Locate the cell with the specified text and output its [x, y] center coordinate. 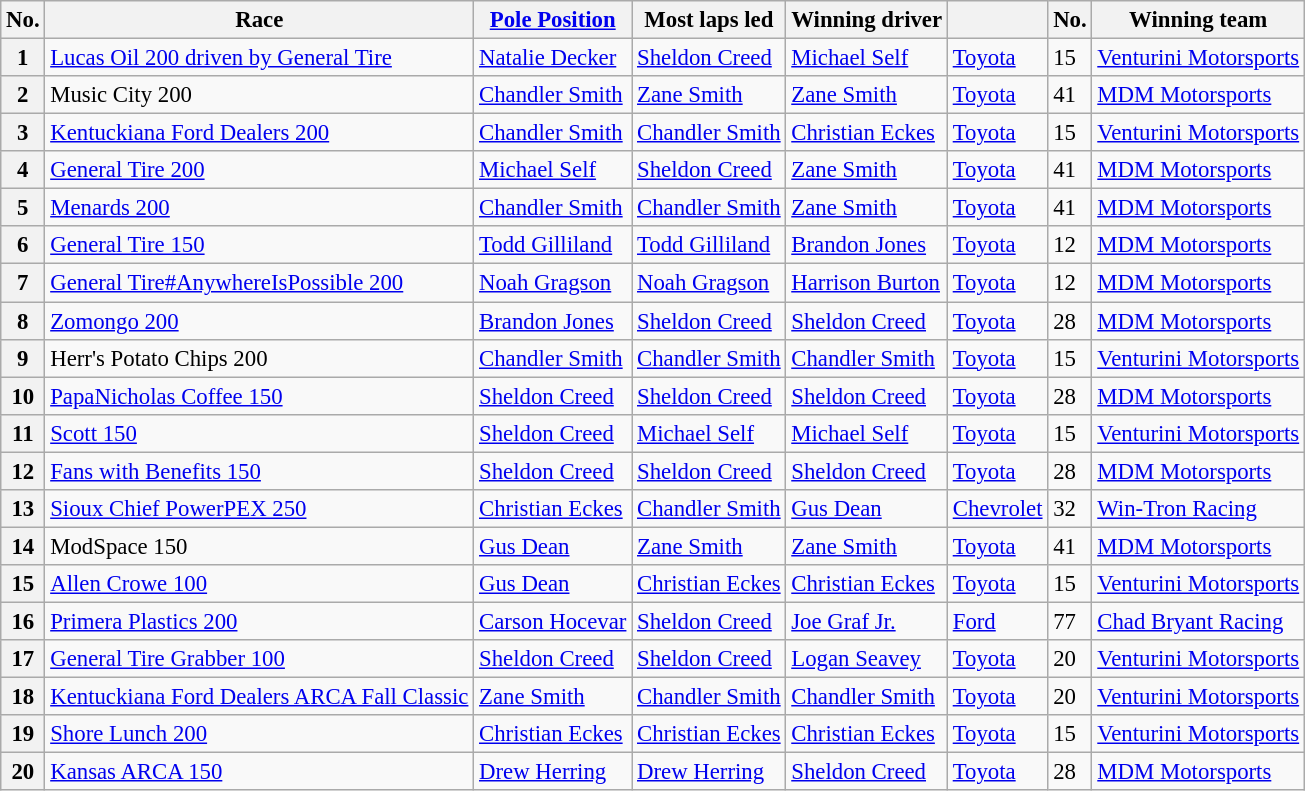
Winning driver [866, 20]
6 [23, 245]
7 [23, 283]
Logan Seavey [866, 659]
3 [23, 133]
Most laps led [709, 20]
8 [23, 321]
Chevrolet [997, 509]
Kentuckiana Ford Dealers 200 [260, 133]
Race [260, 20]
Sioux Chief PowerPEX 250 [260, 509]
Zomongo 200 [260, 321]
5 [23, 208]
Menards 200 [260, 208]
2 [23, 95]
PapaNicholas Coffee 150 [260, 396]
Pole Position [553, 20]
General Tire 150 [260, 245]
Music City 200 [260, 95]
Natalie Decker [553, 58]
9 [23, 358]
ModSpace 150 [260, 546]
Primera Plastics 200 [260, 621]
Harrison Burton [866, 283]
Allen Crowe 100 [260, 584]
11 [23, 433]
1 [23, 58]
77 [1070, 621]
Fans with Benefits 150 [260, 471]
19 [23, 734]
General Tire Grabber 100 [260, 659]
4 [23, 170]
Kansas ARCA 150 [260, 772]
Winning team [1198, 20]
18 [23, 697]
13 [23, 509]
Carson Hocevar [553, 621]
Herr's Potato Chips 200 [260, 358]
Joe Graf Jr. [866, 621]
Lucas Oil 200 driven by General Tire [260, 58]
16 [23, 621]
Chad Bryant Racing [1198, 621]
Win-Tron Racing [1198, 509]
General Tire#AnywhereIsPossible 200 [260, 283]
32 [1070, 509]
17 [23, 659]
Kentuckiana Ford Dealers ARCA Fall Classic [260, 697]
14 [23, 546]
Scott 150 [260, 433]
10 [23, 396]
Shore Lunch 200 [260, 734]
General Tire 200 [260, 170]
Ford [997, 621]
